Detect which cell encompasses the target text, then output its (x, y) center coordinate. 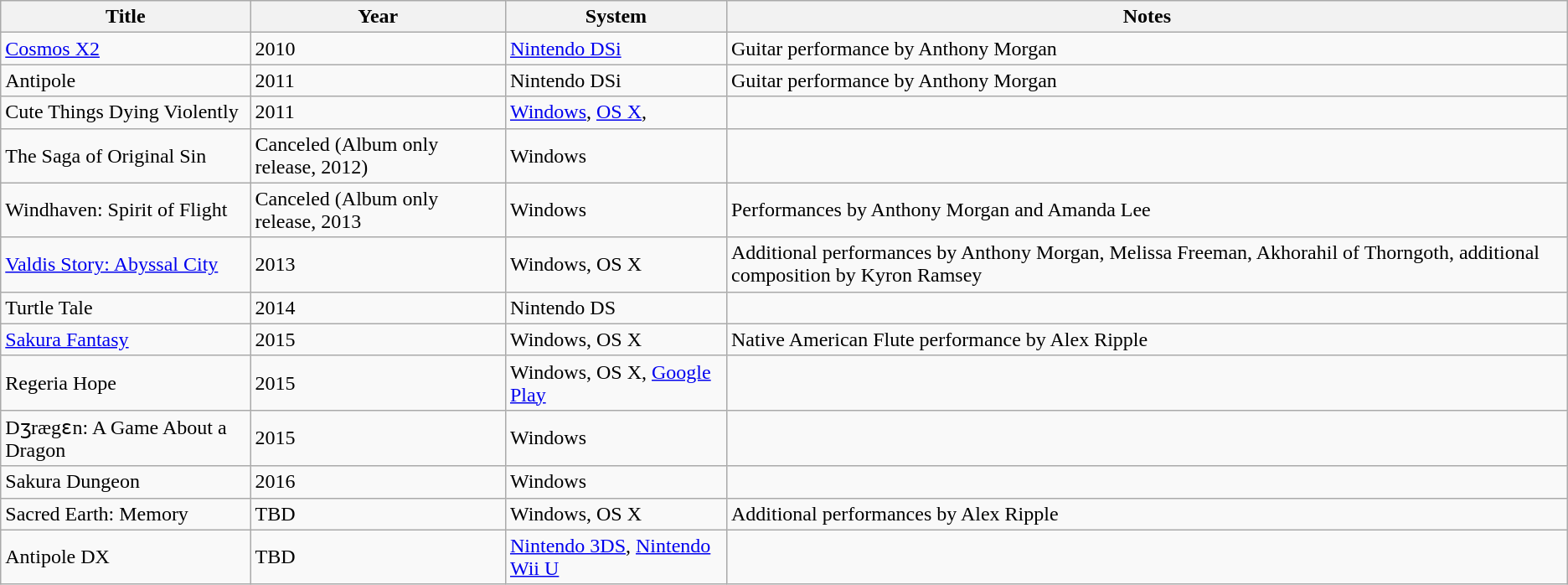
Nintendo 3DS, Nintendo Wii U (616, 557)
The Saga of Original Sin (126, 156)
Additional performances by Alex Ripple (1147, 514)
Additional performances by Anthony Morgan, Melissa Freeman, Akhorahil of Thorngoth, additional composition by Kyron Ramsey (1147, 265)
Native American Flute performance by Alex Ripple (1147, 339)
Turtle Tale (126, 308)
Cute Things Dying Violently (126, 112)
Title (126, 17)
Sakura Fantasy (126, 339)
Sacred Earth: Memory (126, 514)
2016 (378, 482)
Canceled (Album only release, 2012) (378, 156)
2014 (378, 308)
Windows, OS X, (616, 112)
Year (378, 17)
System (616, 17)
Notes (1147, 17)
Regeria Hope (126, 382)
Cosmos X2 (126, 49)
Windows, OS X, Google Play (616, 382)
Antipole DX (126, 557)
2013 (378, 265)
Canceled (Album only release, 2013 (378, 210)
Nintendo DS (616, 308)
Windhaven: Spirit of Flight (126, 210)
Antipole (126, 80)
Performances by Anthony Morgan and Amanda Lee (1147, 210)
2010 (378, 49)
Sakura Dungeon (126, 482)
Dʒrægɛn: A Game About a Dragon (126, 437)
Valdis Story: Abyssal City (126, 265)
